For the text-containing cell, return its midpoint in [X, Y] coordinate format. 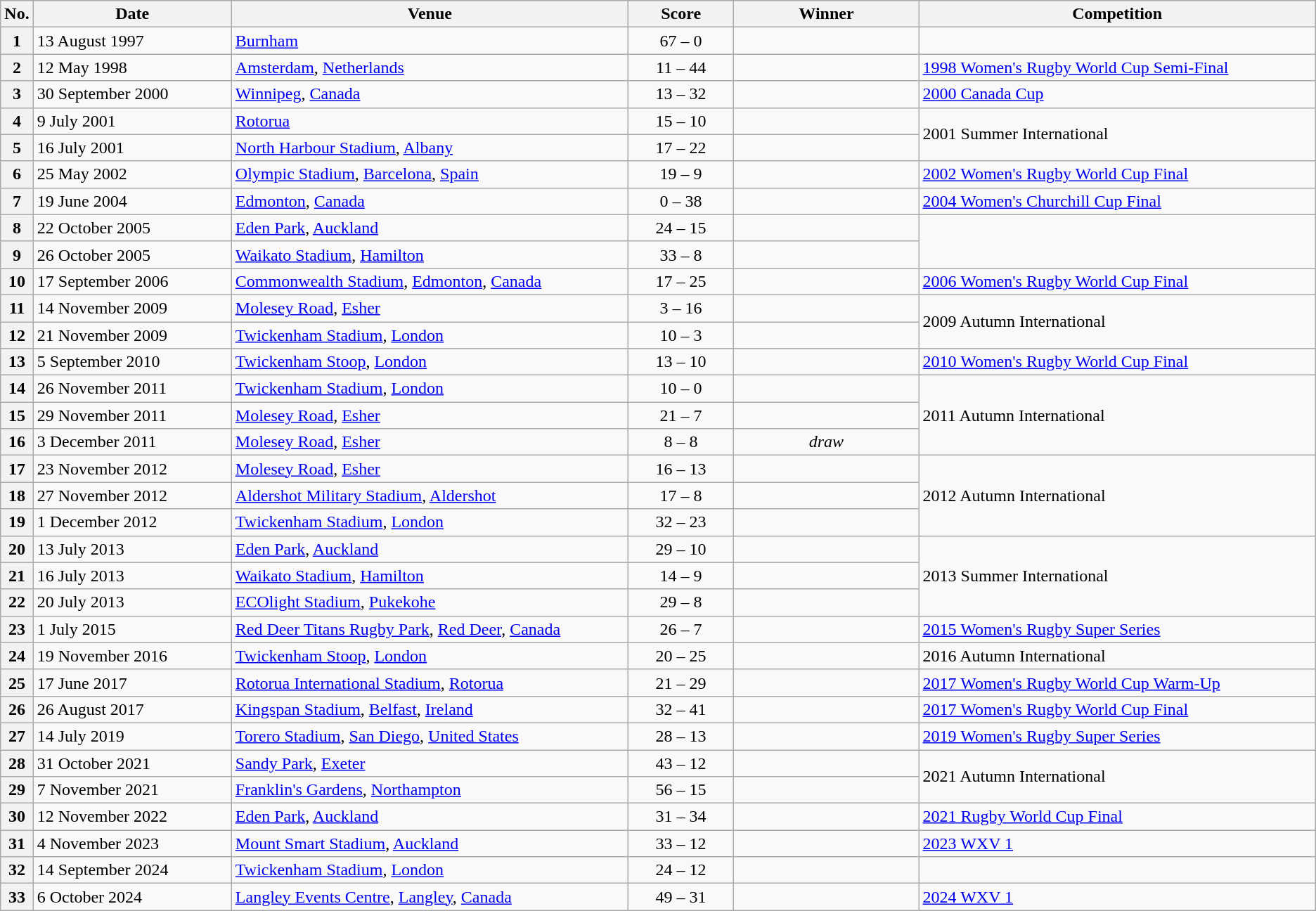
2021 Rugby World Cup Final [1117, 817]
26 October 2005 [132, 254]
2 [17, 67]
17 – 25 [680, 281]
2001 Summer International [1117, 134]
56 – 15 [680, 790]
24 [17, 656]
Burnham [430, 41]
26 [17, 709]
43 – 12 [680, 763]
14 [17, 389]
13 July 2013 [132, 549]
2012 Autumn International [1117, 496]
29 – 10 [680, 549]
Amsterdam, Netherlands [430, 67]
19 November 2016 [132, 656]
21 – 7 [680, 415]
Date [132, 14]
13 August 1997 [132, 41]
10 [17, 281]
2013 Summer International [1117, 576]
17 – 22 [680, 148]
3 [17, 94]
30 [17, 817]
24 – 12 [680, 870]
15 – 10 [680, 121]
14 September 2024 [132, 870]
Rotorua International Stadium, Rotorua [430, 683]
17 September 2006 [132, 281]
17 – 8 [680, 496]
Kingspan Stadium, Belfast, Ireland [430, 709]
27 [17, 736]
2015 Women's Rugby Super Series [1117, 629]
2024 WXV 1 [1117, 897]
29 [17, 790]
7 [17, 201]
28 [17, 763]
3 December 2011 [132, 442]
2010 Women's Rugby World Cup Final [1117, 362]
11 – 44 [680, 67]
16 July 2001 [132, 148]
32 [17, 870]
1 December 2012 [132, 522]
2017 Women's Rugby World Cup Final [1117, 709]
20 [17, 549]
2009 Autumn International [1117, 321]
26 August 2017 [132, 709]
32 – 23 [680, 522]
24 – 15 [680, 228]
1 July 2015 [132, 629]
25 May 2002 [132, 174]
7 November 2021 [132, 790]
31 [17, 844]
8 [17, 228]
5 September 2010 [132, 362]
22 [17, 602]
30 September 2000 [132, 94]
16 [17, 442]
26 – 7 [680, 629]
2002 Women's Rugby World Cup Final [1117, 174]
10 – 0 [680, 389]
Rotorua [430, 121]
12 November 2022 [132, 817]
20 July 2013 [132, 602]
12 May 1998 [132, 67]
2023 WXV 1 [1117, 844]
6 October 2024 [132, 897]
28 – 13 [680, 736]
9 [17, 254]
Mount Smart Stadium, Auckland [430, 844]
Aldershot Military Stadium, Aldershot [430, 496]
25 [17, 683]
2000 Canada Cup [1117, 94]
4 November 2023 [132, 844]
2004 Women's Churchill Cup Final [1117, 201]
33 – 12 [680, 844]
21 November 2009 [132, 335]
Edmonton, Canada [430, 201]
29 November 2011 [132, 415]
27 November 2012 [132, 496]
19 June 2004 [132, 201]
North Harbour Stadium, Albany [430, 148]
9 July 2001 [132, 121]
Venue [430, 14]
6 [17, 174]
4 [17, 121]
2017 Women's Rugby World Cup Warm-Up [1117, 683]
draw [827, 442]
0 – 38 [680, 201]
13 [17, 362]
16 – 13 [680, 469]
2011 Autumn International [1117, 415]
67 – 0 [680, 41]
11 [17, 308]
5 [17, 148]
2019 Women's Rugby Super Series [1117, 736]
Winnipeg, Canada [430, 94]
3 – 16 [680, 308]
23 November 2012 [132, 469]
18 [17, 496]
21 [17, 576]
2006 Women's Rugby World Cup Final [1117, 281]
Competition [1117, 14]
13 – 32 [680, 94]
20 – 25 [680, 656]
Torero Stadium, San Diego, United States [430, 736]
2021 Autumn International [1117, 776]
10 – 3 [680, 335]
33 – 8 [680, 254]
No. [17, 14]
2016 Autumn International [1117, 656]
21 – 29 [680, 683]
Score [680, 14]
14 November 2009 [132, 308]
1998 Women's Rugby World Cup Semi-Final [1117, 67]
Franklin's Gardens, Northampton [430, 790]
Winner [827, 14]
17 June 2017 [132, 683]
19 [17, 522]
17 [17, 469]
29 – 8 [680, 602]
ECOlight Stadium, Pukekohe [430, 602]
13 – 10 [680, 362]
Sandy Park, Exeter [430, 763]
49 – 31 [680, 897]
22 October 2005 [132, 228]
16 July 2013 [132, 576]
Langley Events Centre, Langley, Canada [430, 897]
32 – 41 [680, 709]
Olympic Stadium, Barcelona, Spain [430, 174]
Commonwealth Stadium, Edmonton, Canada [430, 281]
12 [17, 335]
26 November 2011 [132, 389]
14 – 9 [680, 576]
31 October 2021 [132, 763]
Red Deer Titans Rugby Park, Red Deer, Canada [430, 629]
8 – 8 [680, 442]
19 – 9 [680, 174]
33 [17, 897]
31 – 34 [680, 817]
15 [17, 415]
23 [17, 629]
14 July 2019 [132, 736]
1 [17, 41]
